Scan for the cell matching the given text and deliver its [x, y] coordinate at center. 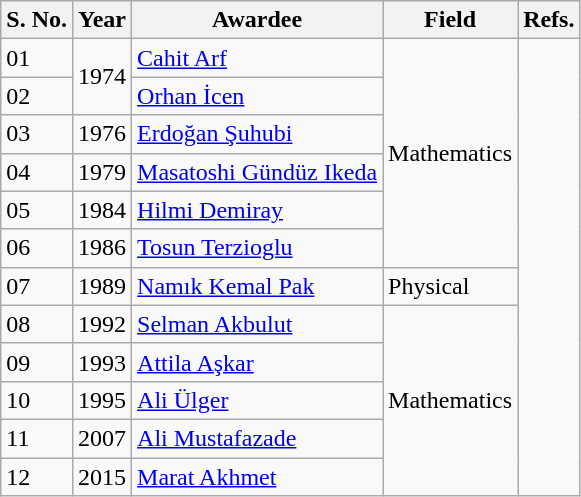
1979 [102, 172]
02 [37, 96]
03 [37, 134]
1984 [102, 210]
Ali Mustafazade [258, 438]
11 [37, 438]
Tosun Terzioglu [258, 248]
1992 [102, 324]
05 [37, 210]
1989 [102, 286]
Ali Ülger [258, 400]
06 [37, 248]
Refs. [549, 20]
Year [102, 20]
Hilmi Demiray [258, 210]
1995 [102, 400]
1986 [102, 248]
Attila Aşkar [258, 362]
Physical [450, 286]
01 [37, 58]
12 [37, 477]
08 [37, 324]
1974 [102, 77]
04 [37, 172]
2015 [102, 477]
07 [37, 286]
Cahit Arf [258, 58]
Erdoğan Şuhubi [258, 134]
1993 [102, 362]
1976 [102, 134]
Awardee [258, 20]
09 [37, 362]
Selman Akbulut [258, 324]
S. No. [37, 20]
2007 [102, 438]
Masatoshi Gündüz Ikeda [258, 172]
Orhan İcen [258, 96]
Marat Akhmet [258, 477]
Namık Kemal Pak [258, 286]
10 [37, 400]
Field [450, 20]
